Output the [x, y] coordinate of the center of the cell containing the given text.  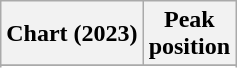
Chart (2023) [72, 34]
Peakposition [189, 34]
